For the text-containing cell, return its midpoint in [X, Y] coordinate format. 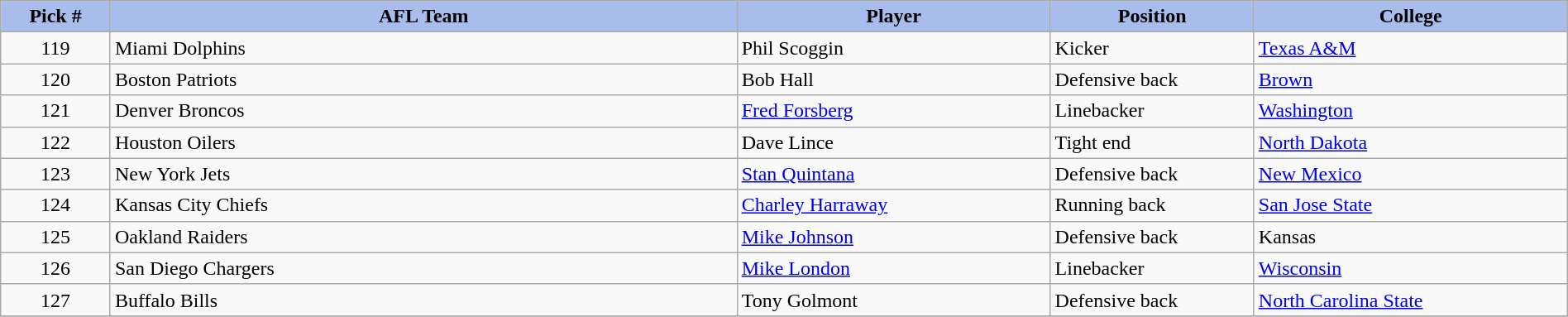
AFL Team [423, 17]
New Mexico [1411, 174]
124 [56, 205]
122 [56, 142]
Kicker [1152, 48]
Kansas [1411, 237]
San Jose State [1411, 205]
San Diego Chargers [423, 268]
125 [56, 237]
120 [56, 79]
Tony Golmont [893, 300]
121 [56, 111]
Denver Broncos [423, 111]
Bob Hall [893, 79]
Position [1152, 17]
Miami Dolphins [423, 48]
Player [893, 17]
Fred Forsberg [893, 111]
Wisconsin [1411, 268]
Washington [1411, 111]
College [1411, 17]
Tight end [1152, 142]
Oakland Raiders [423, 237]
123 [56, 174]
Buffalo Bills [423, 300]
Dave Lince [893, 142]
Running back [1152, 205]
Charley Harraway [893, 205]
North Dakota [1411, 142]
Phil Scoggin [893, 48]
119 [56, 48]
126 [56, 268]
127 [56, 300]
North Carolina State [1411, 300]
Mike London [893, 268]
Kansas City Chiefs [423, 205]
Boston Patriots [423, 79]
Mike Johnson [893, 237]
Pick # [56, 17]
New York Jets [423, 174]
Houston Oilers [423, 142]
Texas A&M [1411, 48]
Brown [1411, 79]
Stan Quintana [893, 174]
